Return the (X, Y) coordinate for the center point of the cell that contains the specified text.  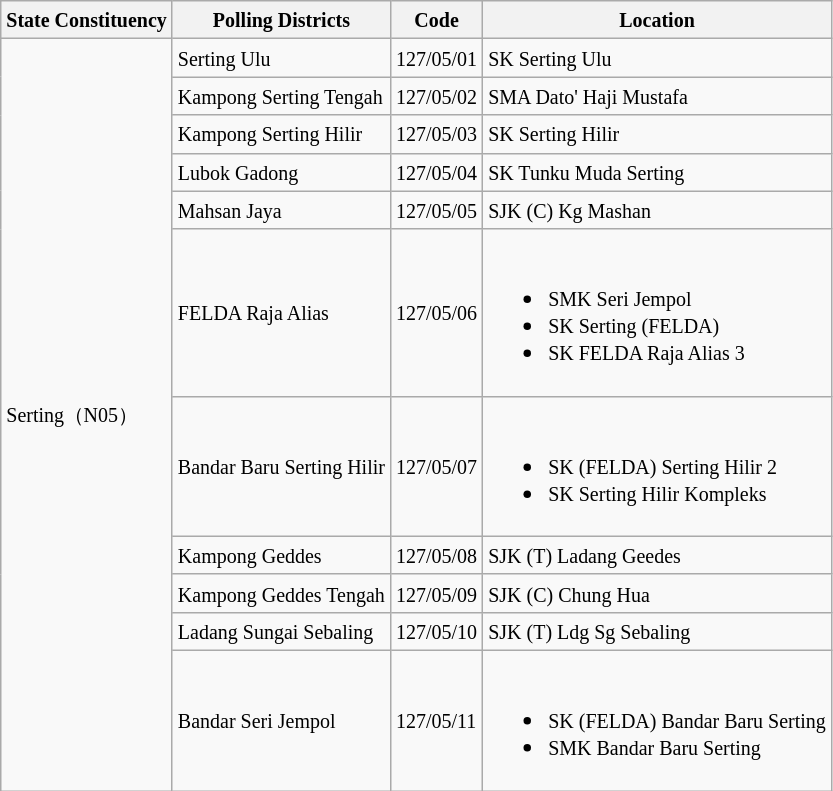
127/05/04 (436, 172)
Polling Districts (281, 20)
SK (FELDA) Serting Hilir 2SK Serting Hilir Kompleks (658, 466)
SJK (C) Chung Hua (658, 593)
Serting（N05） (87, 415)
Serting Ulu (281, 58)
Kampong Serting Hilir (281, 134)
SJK (T) Ldg Sg Sebaling (658, 631)
SK Serting Hilir (658, 134)
FELDA Raja Alias (281, 312)
State Constituency (87, 20)
127/05/09 (436, 593)
Kampong Serting Tengah (281, 96)
127/05/02 (436, 96)
SJK (T) Ladang Geedes (658, 555)
127/05/03 (436, 134)
127/05/08 (436, 555)
Code (436, 20)
Kampong Geddes (281, 555)
127/05/10 (436, 631)
127/05/06 (436, 312)
Ladang Sungai Sebaling (281, 631)
Kampong Geddes Tengah (281, 593)
SMA Dato' Haji Mustafa (658, 96)
127/05/05 (436, 210)
127/05/07 (436, 466)
SK (FELDA) Bandar Baru SertingSMK Bandar Baru Serting (658, 720)
Lubok Gadong (281, 172)
127/05/01 (436, 58)
Location (658, 20)
127/05/11 (436, 720)
SK Tunku Muda Serting (658, 172)
SJK (C) Kg Mashan (658, 210)
SMK Seri JempolSK Serting (FELDA)SK FELDA Raja Alias 3 (658, 312)
Bandar Seri Jempol (281, 720)
SK Serting Ulu (658, 58)
Bandar Baru Serting Hilir (281, 466)
Mahsan Jaya (281, 210)
